Return the (X, Y) coordinate for the center point of the cell that contains the specified text.  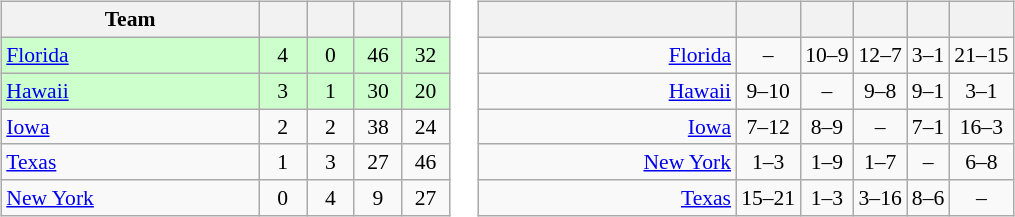
24 (426, 127)
9–1 (928, 91)
21–15 (981, 55)
15–21 (768, 198)
9–10 (768, 91)
3–16 (880, 198)
30 (378, 91)
10–9 (826, 55)
8–9 (826, 127)
Team (130, 20)
1–9 (826, 162)
6–8 (981, 162)
12–7 (880, 55)
7–1 (928, 127)
38 (378, 127)
20 (426, 91)
1–7 (880, 162)
9–8 (880, 91)
8–6 (928, 198)
32 (426, 55)
9 (378, 198)
16–3 (981, 127)
7–12 (768, 127)
